Identify which cell holds the provided text, then report its [x, y] central coordinate. 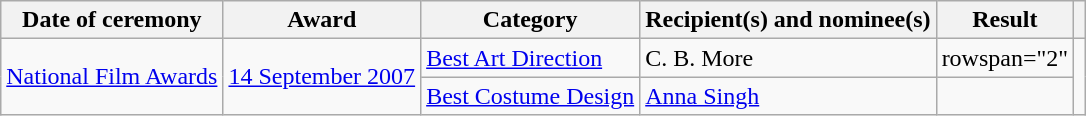
Anna Singh [788, 96]
Category [530, 20]
C. B. More [788, 58]
Date of ceremony [112, 20]
rowspan="2" [1005, 58]
Award [322, 20]
National Film Awards [112, 77]
Best Costume Design [530, 96]
Result [1005, 20]
Recipient(s) and nominee(s) [788, 20]
Best Art Direction [530, 58]
14 September 2007 [322, 77]
